Scan for the cell matching the given text and deliver its (X, Y) coordinate at center. 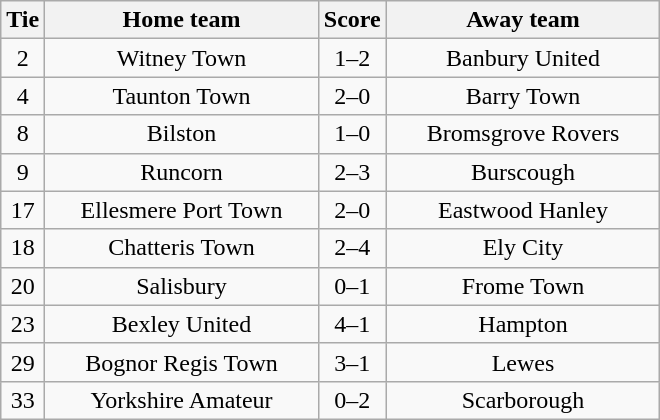
18 (23, 248)
Ellesmere Port Town (182, 210)
Taunton Town (182, 96)
2–4 (352, 248)
Bexley United (182, 324)
Runcorn (182, 172)
Eastwood Hanley (523, 210)
Yorkshire Amateur (182, 400)
4 (23, 96)
8 (23, 134)
1–0 (352, 134)
Tie (23, 20)
Score (352, 20)
Chatteris Town (182, 248)
33 (23, 400)
1–2 (352, 58)
Salisbury (182, 286)
Away team (523, 20)
3–1 (352, 362)
2–3 (352, 172)
Bilston (182, 134)
Ely City (523, 248)
Hampton (523, 324)
23 (23, 324)
Witney Town (182, 58)
20 (23, 286)
Lewes (523, 362)
Home team (182, 20)
Banbury United (523, 58)
2 (23, 58)
Barry Town (523, 96)
29 (23, 362)
0–2 (352, 400)
17 (23, 210)
9 (23, 172)
Bromsgrove Rovers (523, 134)
Burscough (523, 172)
4–1 (352, 324)
Frome Town (523, 286)
0–1 (352, 286)
Bognor Regis Town (182, 362)
Scarborough (523, 400)
